Detect which cell encompasses the target text, then output its [x, y] center coordinate. 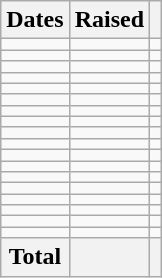
Total [35, 257]
Raised [109, 20]
Dates [35, 20]
